Capture the cell that displays the provided text and extract its (x, y) central coordinate. 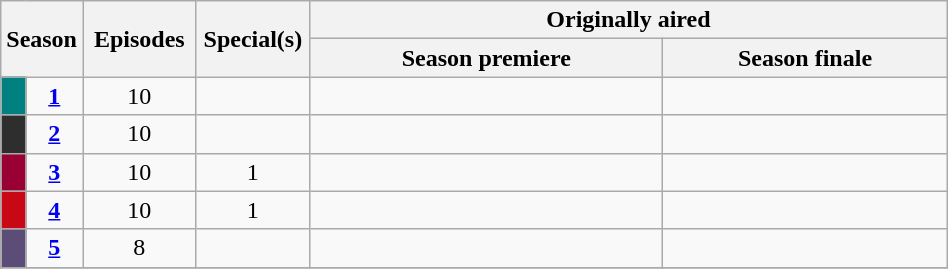
Special(s) (253, 39)
5 (54, 248)
3 (54, 172)
8 (139, 248)
Originally aired (629, 20)
2 (54, 134)
4 (54, 210)
Episodes (139, 39)
Season premiere (486, 58)
Season finale (805, 58)
Season (42, 39)
